Provide the (X, Y) coordinate of the cell's center where the given text is located.  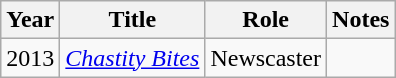
2013 (30, 58)
Role (266, 20)
Newscaster (266, 58)
Notes (361, 20)
Title (132, 20)
Chastity Bites (132, 58)
Year (30, 20)
